Extract the [X, Y] coordinate from the center of the cell holding the provided text.  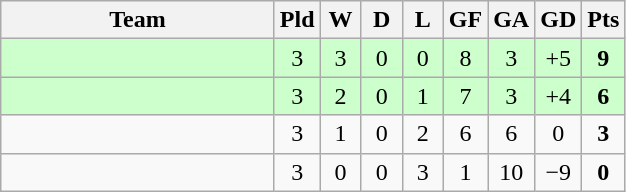
Pld [297, 20]
+5 [558, 58]
8 [465, 58]
−9 [558, 172]
GA [512, 20]
Team [138, 20]
+4 [558, 96]
L [422, 20]
GD [558, 20]
D [382, 20]
GF [465, 20]
Pts [604, 20]
10 [512, 172]
W [340, 20]
9 [604, 58]
7 [465, 96]
